Locate the cell with the specified text and output its [x, y] center coordinate. 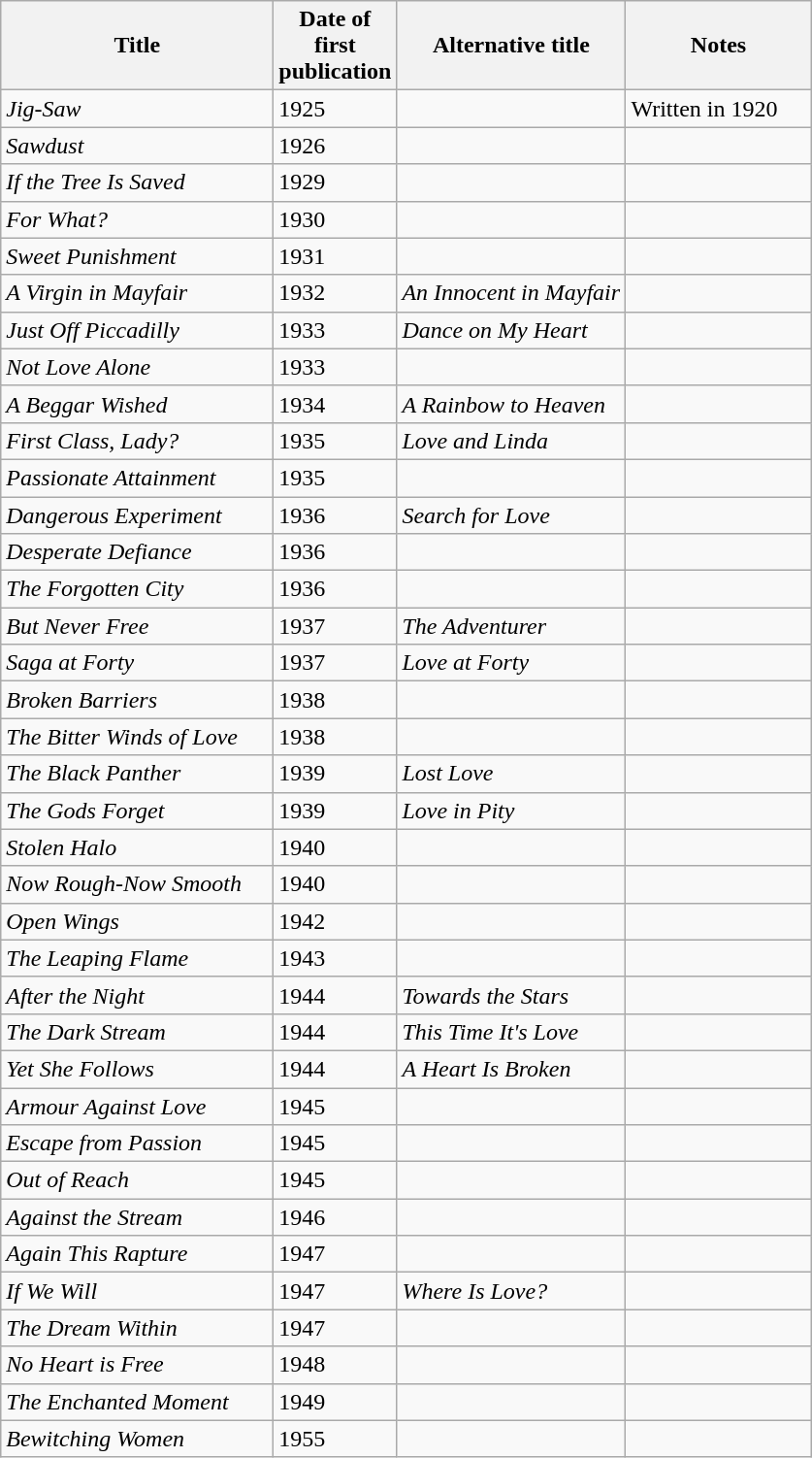
Again This Rapture [138, 1254]
Love in Pity [511, 811]
1934 [336, 404]
No Heart is Free [138, 1365]
Sawdust [138, 146]
After the Night [138, 995]
First Class, Lady? [138, 441]
A Beggar Wished [138, 404]
1929 [336, 182]
Stolen Halo [138, 847]
Now Rough-Now Smooth [138, 884]
The Gods Forget [138, 811]
If the Tree Is Saved [138, 182]
Alternative title [511, 46]
The Dark Stream [138, 1032]
Just Off Piccadilly [138, 330]
The Dream Within [138, 1328]
Notes [718, 46]
1931 [336, 256]
1946 [336, 1217]
Dangerous Experiment [138, 515]
1942 [336, 921]
1955 [336, 1439]
For What? [138, 219]
Dance on My Heart [511, 330]
Saga at Forty [138, 663]
Lost Love [511, 774]
A Heart Is Broken [511, 1069]
The Adventurer [511, 626]
An Innocent in Mayfair [511, 293]
The Bitter Winds of Love [138, 737]
Search for Love [511, 515]
Love at Forty [511, 663]
The Enchanted Moment [138, 1402]
A Rainbow to Heaven [511, 404]
Out of Reach [138, 1180]
If We Will [138, 1291]
Date of firstpublication [336, 46]
A Virgin in Mayfair [138, 293]
1925 [336, 109]
Not Love Alone [138, 367]
Armour Against Love [138, 1106]
1948 [336, 1365]
Open Wings [138, 921]
Escape from Passion [138, 1143]
But Never Free [138, 626]
Towards the Stars [511, 995]
Against the Stream [138, 1217]
Sweet Punishment [138, 256]
Jig-Saw [138, 109]
The Leaping Flame [138, 958]
Written in 1920 [718, 109]
This Time It's Love [511, 1032]
1943 [336, 958]
Title [138, 46]
1932 [336, 293]
1926 [336, 146]
Passionate Attainment [138, 478]
Love and Linda [511, 441]
Desperate Defiance [138, 552]
Yet She Follows [138, 1069]
The Black Panther [138, 774]
The Forgotten City [138, 589]
1949 [336, 1402]
Broken Barriers [138, 700]
1930 [336, 219]
Bewitching Women [138, 1439]
Where Is Love? [511, 1291]
